Pinpoint the cell where the given text exists, returning its (x, y) midpoint coordinate. 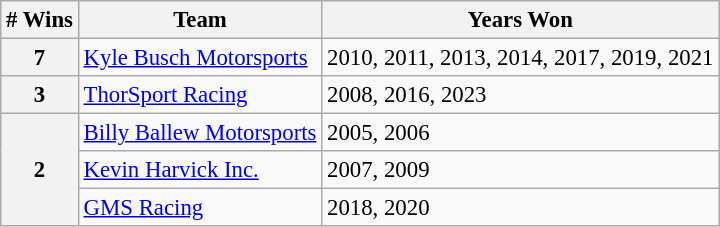
Kevin Harvick Inc. (200, 170)
GMS Racing (200, 208)
2007, 2009 (520, 170)
Billy Ballew Motorsports (200, 133)
2018, 2020 (520, 208)
Team (200, 20)
Kyle Busch Motorsports (200, 58)
Years Won (520, 20)
2 (40, 170)
# Wins (40, 20)
ThorSport Racing (200, 95)
2010, 2011, 2013, 2014, 2017, 2019, 2021 (520, 58)
2005, 2006 (520, 133)
7 (40, 58)
2008, 2016, 2023 (520, 95)
3 (40, 95)
